Identify which cell holds the provided text, then report its (x, y) central coordinate. 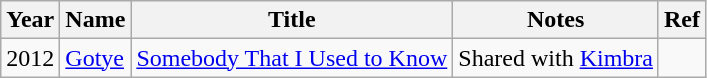
Somebody That I Used to Know (292, 58)
Shared with Kimbra (556, 58)
Ref (682, 20)
Name (96, 20)
Notes (556, 20)
Year (30, 20)
Title (292, 20)
2012 (30, 58)
Gotye (96, 58)
